Locate the cell with the specified text and output its (x, y) center coordinate. 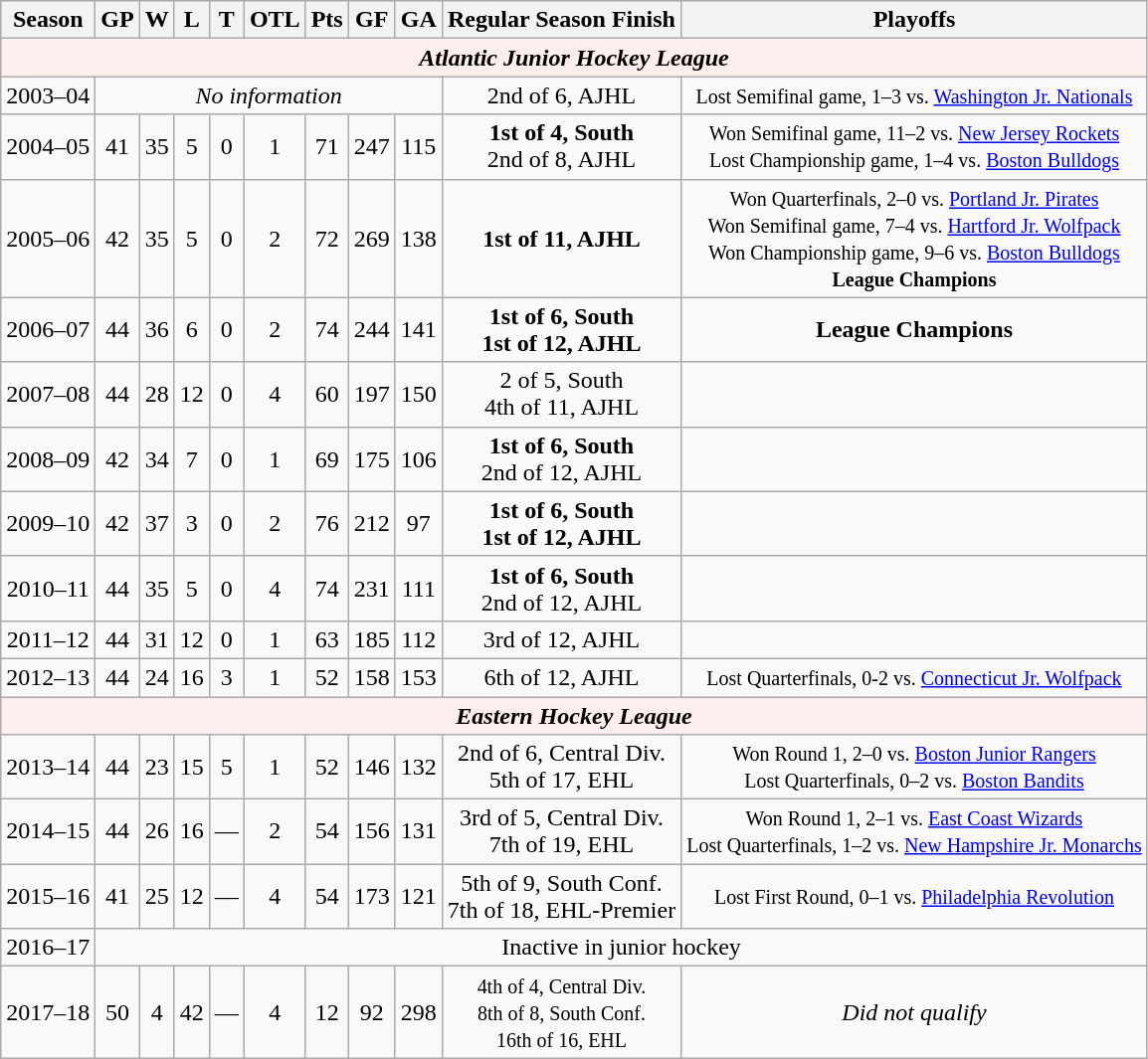
1st of 11, AJHL (561, 239)
212 (372, 523)
Season (48, 20)
34 (157, 459)
Won Semifinal game, 11–2 vs. New Jersey RocketsLost Championship game, 1–4 vs. Boston Bulldogs (915, 147)
26 (157, 831)
2nd of 6, Central Div.5th of 17, EHL (561, 768)
298 (418, 1012)
25 (157, 897)
2017–18 (48, 1012)
231 (372, 589)
121 (418, 897)
3rd of 5, Central Div.7th of 19, EHL (561, 831)
Lost Semifinal game, 1–3 vs. Washington Jr. Nationals (915, 95)
2013–14 (48, 768)
131 (418, 831)
League Champions (915, 330)
GF (372, 20)
2004–05 (48, 147)
3rd of 12, AJHL (561, 639)
2011–12 (48, 639)
197 (372, 394)
138 (418, 239)
158 (372, 677)
175 (372, 459)
GP (117, 20)
76 (326, 523)
141 (418, 330)
4th of 4, Central Div.8th of 8, South Conf.16th of 16, EHL (561, 1012)
Pts (326, 20)
Regular Season Finish (561, 20)
2012–13 (48, 677)
1st of 4, South2nd of 8, AJHL (561, 147)
No information (269, 95)
50 (117, 1012)
T (227, 20)
63 (326, 639)
Lost First Round, 0–1 vs. Philadelphia Revolution (915, 897)
2005–06 (48, 239)
115 (418, 147)
24 (157, 677)
W (157, 20)
Inactive in junior hockey (621, 948)
31 (157, 639)
6th of 12, AJHL (561, 677)
OTL (275, 20)
185 (372, 639)
7 (191, 459)
Won Round 1, 2–0 vs. Boston Junior RangersLost Quarterfinals, 0–2 vs. Boston Bandits (915, 768)
244 (372, 330)
69 (326, 459)
GA (418, 20)
L (191, 20)
Playoffs (915, 20)
2006–07 (48, 330)
150 (418, 394)
173 (372, 897)
Lost Quarterfinals, 0-2 vs. Connecticut Jr. Wolfpack (915, 677)
6 (191, 330)
2nd of 6, AJHL (561, 95)
2010–11 (48, 589)
37 (157, 523)
15 (191, 768)
106 (418, 459)
97 (418, 523)
112 (418, 639)
153 (418, 677)
60 (326, 394)
156 (372, 831)
Did not qualify (915, 1012)
132 (418, 768)
2003–04 (48, 95)
36 (157, 330)
2014–15 (48, 831)
92 (372, 1012)
5th of 9, South Conf.7th of 18, EHL-Premier (561, 897)
Eastern Hockey League (575, 715)
2016–17 (48, 948)
71 (326, 147)
2008–09 (48, 459)
247 (372, 147)
111 (418, 589)
2007–08 (48, 394)
2009–10 (48, 523)
269 (372, 239)
2 of 5, South4th of 11, AJHL (561, 394)
72 (326, 239)
146 (372, 768)
28 (157, 394)
2015–16 (48, 897)
23 (157, 768)
Atlantic Junior Hockey League (575, 58)
Won Round 1, 2–1 vs. East Coast WizardsLost Quarterfinals, 1–2 vs. New Hampshire Jr. Monarchs (915, 831)
